From the cell containing the given text, extract its center point as [x, y] coordinate. 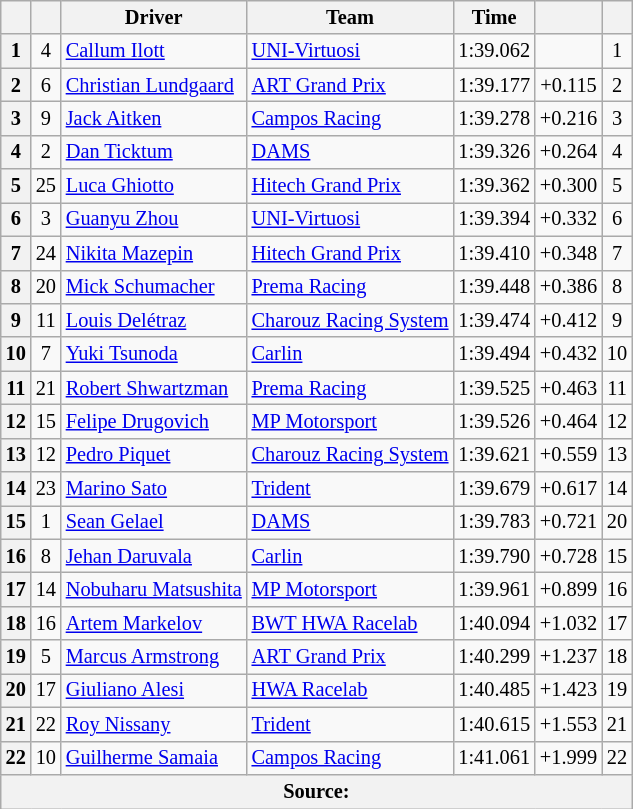
Yuki Tsunoda [154, 354]
Roy Nissany [154, 724]
1:39.679 [494, 489]
25 [46, 186]
1:39.790 [494, 556]
Marino Sato [154, 489]
+0.115 [568, 85]
Jehan Daruvala [154, 556]
24 [46, 253]
1:39.394 [494, 219]
1:39.494 [494, 354]
Giuliano Alesi [154, 690]
+1.553 [568, 724]
Guanyu Zhou [154, 219]
1:40.485 [494, 690]
+0.559 [568, 455]
HWA Racelab [350, 690]
+0.386 [568, 287]
Sean Gelael [154, 522]
1:39.621 [494, 455]
BWT HWA Racelab [350, 623]
+0.264 [568, 152]
Louis Delétraz [154, 320]
Felipe Drugovich [154, 421]
Source: [316, 791]
Artem Markelov [154, 623]
23 [46, 489]
1:39.278 [494, 118]
Guilherme Samaia [154, 758]
1:39.525 [494, 388]
Pedro Piquet [154, 455]
1:39.961 [494, 589]
Christian Lundgaard [154, 85]
+0.332 [568, 219]
Mick Schumacher [154, 287]
+1.423 [568, 690]
+0.412 [568, 320]
1:40.299 [494, 657]
+0.899 [568, 589]
+0.300 [568, 186]
1:39.783 [494, 522]
Team [350, 17]
Driver [154, 17]
Time [494, 17]
+0.728 [568, 556]
+0.464 [568, 421]
1:39.526 [494, 421]
Dan Ticktum [154, 152]
+0.348 [568, 253]
+1.999 [568, 758]
Nobuharu Matsushita [154, 589]
+0.216 [568, 118]
1:39.410 [494, 253]
1:39.326 [494, 152]
1:39.474 [494, 320]
+0.463 [568, 388]
1:40.615 [494, 724]
1:39.062 [494, 51]
Marcus Armstrong [154, 657]
1:39.448 [494, 287]
Jack Aitken [154, 118]
Nikita Mazepin [154, 253]
1:39.177 [494, 85]
Luca Ghiotto [154, 186]
+0.721 [568, 522]
+1.032 [568, 623]
+0.617 [568, 489]
1:41.061 [494, 758]
Robert Shwartzman [154, 388]
1:40.094 [494, 623]
Callum Ilott [154, 51]
+0.432 [568, 354]
+1.237 [568, 657]
1:39.362 [494, 186]
